Pinpoint the cell where the given text exists, returning its [X, Y] midpoint coordinate. 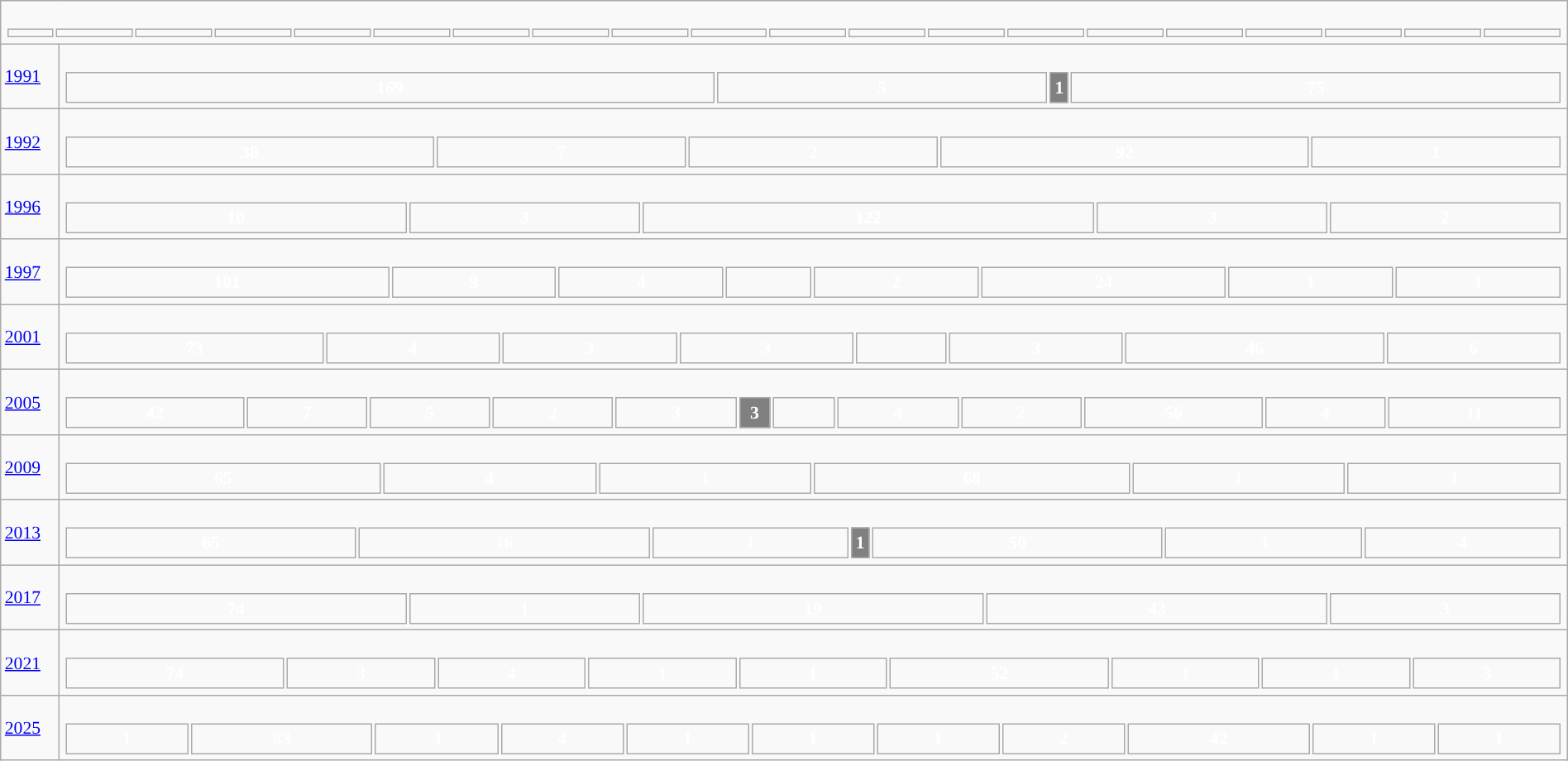
9 [473, 283]
16 [504, 543]
43 [1156, 609]
2013 [30, 533]
50 [1017, 543]
1997 [30, 273]
73 [194, 347]
2001 [30, 337]
2021 [30, 663]
19 [814, 609]
42 7 5 2 3 3 4 2 56 4 11 [813, 402]
75 [1316, 88]
2025 [30, 728]
169 [390, 88]
38 [250, 152]
83 [282, 739]
92 [1125, 152]
38 7 2 92 1 [813, 142]
73 4 3 3 3 46 6 [813, 337]
74 3 4 1 1 52 1 1 3 [813, 663]
65 4 1 68 1 1 [813, 468]
10 [237, 218]
6 [1474, 347]
2017 [30, 599]
65 16 1 1 50 3 4 [813, 533]
1 83 3 4 1 1 1 2 42 1 1 [813, 728]
122 [868, 218]
101 [227, 283]
68 [973, 478]
2009 [30, 468]
24 [1103, 283]
56 [1174, 414]
1996 [30, 207]
74 1 19 43 3 [813, 599]
169 5 1 75 [813, 78]
1992 [30, 142]
46 [1255, 347]
10 3 122 3 2 [813, 207]
52 [999, 673]
101 9 4 2 24 1 1 [813, 273]
11 [1475, 414]
1991 [30, 78]
2005 [30, 402]
